Return the [x, y] coordinate for the center point of the cell that contains the specified text.  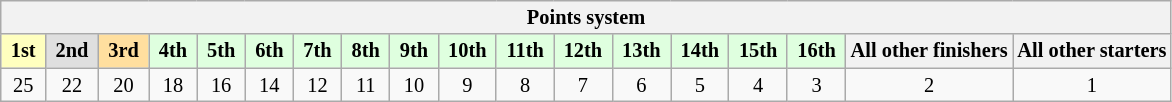
All other starters [1092, 51]
12 [317, 85]
1 [1092, 85]
6th [269, 51]
9th [414, 51]
3rd [123, 51]
13th [641, 51]
20 [123, 85]
16th [816, 51]
2 [930, 85]
10th [467, 51]
2nd [72, 51]
7 [583, 85]
12th [583, 51]
All other finishers [930, 51]
Points system [586, 17]
4 [758, 85]
5 [700, 85]
8 [524, 85]
22 [72, 85]
11 [366, 85]
14th [700, 51]
5th [221, 51]
9 [467, 85]
4th [173, 51]
15th [758, 51]
11th [524, 51]
18 [173, 85]
14 [269, 85]
10 [414, 85]
8th [366, 51]
3 [816, 85]
6 [641, 85]
7th [317, 51]
1st [24, 51]
16 [221, 85]
25 [24, 85]
